Locate the cell with the specified text and output its (x, y) center coordinate. 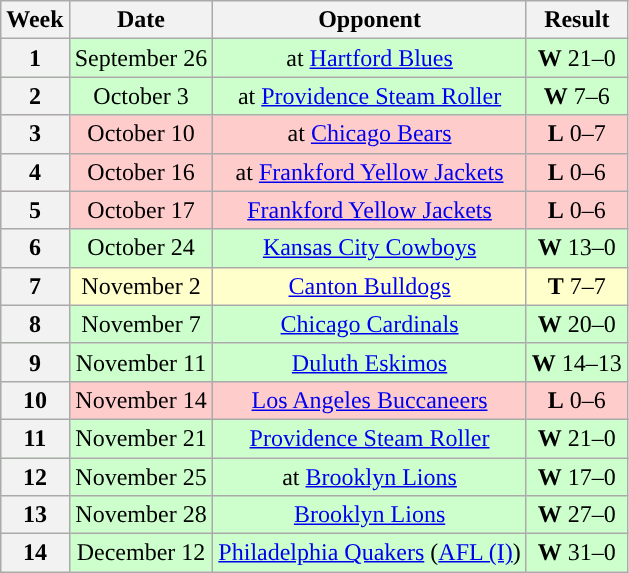
October 10 (141, 134)
Date (141, 20)
at Chicago Bears (370, 134)
2 (35, 96)
September 26 (141, 58)
November 11 (141, 362)
at Hartford Blues (370, 58)
11 (35, 438)
3 (35, 134)
4 (35, 172)
Canton Bulldogs (370, 286)
November 2 (141, 286)
14 (35, 553)
at Providence Steam Roller (370, 96)
Los Angeles Buccaneers (370, 400)
November 25 (141, 477)
T 7–7 (576, 286)
November 7 (141, 324)
Result (576, 20)
10 (35, 400)
W 7–6 (576, 96)
at Frankford Yellow Jackets (370, 172)
W 31–0 (576, 553)
6 (35, 248)
W 20–0 (576, 324)
Opponent (370, 20)
9 (35, 362)
13 (35, 515)
at Brooklyn Lions (370, 477)
7 (35, 286)
October 16 (141, 172)
October 24 (141, 248)
November 21 (141, 438)
8 (35, 324)
Brooklyn Lions (370, 515)
Chicago Cardinals (370, 324)
W 17–0 (576, 477)
1 (35, 58)
Duluth Eskimos (370, 362)
12 (35, 477)
W 14–13 (576, 362)
Week (35, 20)
November 14 (141, 400)
October 3 (141, 96)
Providence Steam Roller (370, 438)
November 28 (141, 515)
Frankford Yellow Jackets (370, 210)
December 12 (141, 553)
October 17 (141, 210)
Kansas City Cowboys (370, 248)
W 27–0 (576, 515)
Philadelphia Quakers (AFL (I)) (370, 553)
5 (35, 210)
L 0–7 (576, 134)
W 13–0 (576, 248)
